Determine the (x, y) coordinate at the center of the cell enclosing the given text.  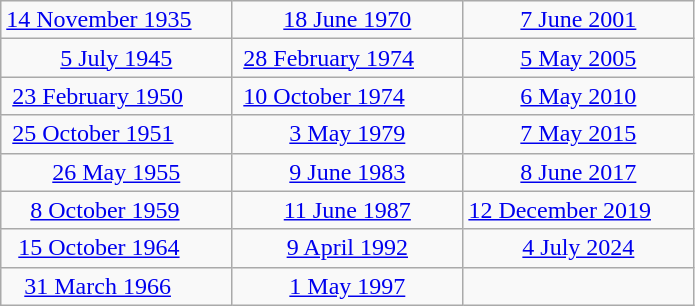
5 July 1945 (116, 58)
12 December 2019 (578, 210)
11 June 1987 (348, 210)
5 May 2005 (578, 58)
4 July 2024 (578, 248)
25 October 1951 (116, 134)
9 April 1992 (348, 248)
7 May 2015 (578, 134)
1 May 1997 (348, 286)
18 June 1970 (348, 20)
8 June 2017 (578, 172)
7 June 2001 (578, 20)
28 February 1974 (348, 58)
10 October 1974 (348, 96)
23 February 1950 (116, 96)
15 October 1964 (116, 248)
26 May 1955 (116, 172)
31 March 1966 (116, 286)
6 May 2010 (578, 96)
14 November 1935 (116, 20)
9 June 1983 (348, 172)
3 May 1979 (348, 134)
8 October 1959 (116, 210)
